Search for the cell housing the specified text and yield its (x, y) center coordinate. 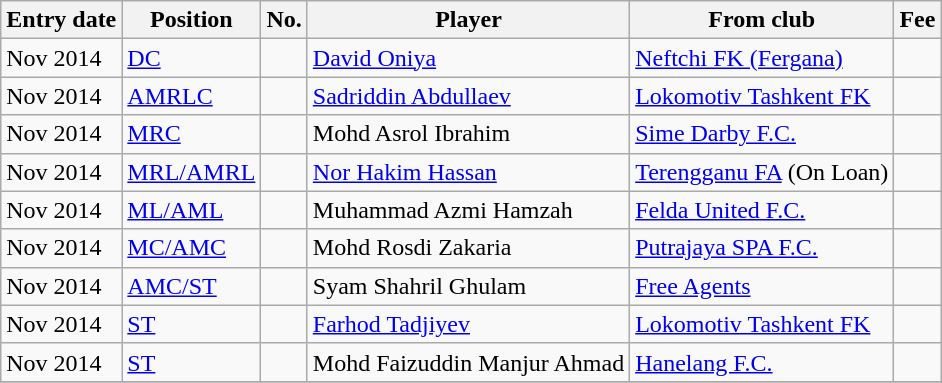
MRL/AMRL (192, 172)
Sime Darby F.C. (762, 134)
ML/AML (192, 210)
AMC/ST (192, 286)
Farhod Tadjiyev (468, 324)
Entry date (62, 20)
MRC (192, 134)
Nor Hakim Hassan (468, 172)
Mohd Asrol Ibrahim (468, 134)
Felda United F.C. (762, 210)
AMRLC (192, 96)
Terengganu FA (On Loan) (762, 172)
Player (468, 20)
Syam Shahril Ghulam (468, 286)
Mohd Rosdi Zakaria (468, 248)
Hanelang F.C. (762, 362)
No. (284, 20)
David Oniya (468, 58)
Fee (918, 20)
Sadriddin Abdullaev (468, 96)
Position (192, 20)
Free Agents (762, 286)
Neftchi FK (Fergana) (762, 58)
From club (762, 20)
Putrajaya SPA F.C. (762, 248)
Mohd Faizuddin Manjur Ahmad (468, 362)
Muhammad Azmi Hamzah (468, 210)
DC (192, 58)
MC/AMC (192, 248)
